Output the (X, Y) coordinate of the center of the cell containing the given text.  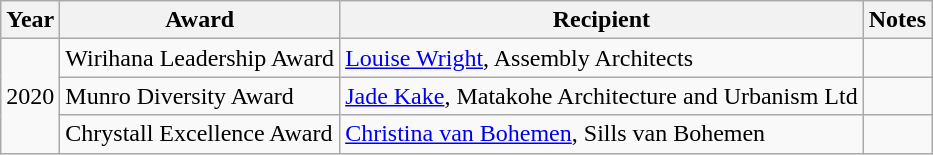
Recipient (602, 20)
Notes (897, 20)
Christina van Bohemen, Sills van Bohemen (602, 134)
Munro Diversity Award (200, 96)
Jade Kake, Matakohe Architecture and Urbanism Ltd (602, 96)
2020 (30, 96)
Chrystall Excellence Award (200, 134)
Louise Wright, Assembly Architects (602, 58)
Year (30, 20)
Award (200, 20)
Wirihana Leadership Award (200, 58)
